Locate the cell with the specified text and output its (x, y) center coordinate. 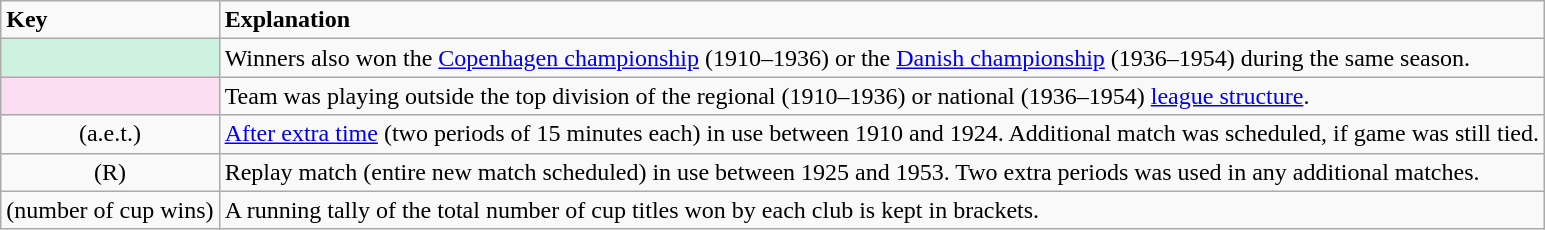
Winners also won the Copenhagen championship (1910–1936) or the Danish championship (1936–1954) during the same season. (882, 58)
Team was playing outside the top division of the regional (1910–1936) or national (1936–1954) league structure. (882, 96)
(number of cup wins) (110, 210)
A running tally of the total number of cup titles won by each club is kept in brackets. (882, 210)
Key (110, 20)
Replay match (entire new match scheduled) in use between 1925 and 1953. Two extra periods was used in any additional matches. (882, 172)
(R) (110, 172)
(a.e.t.) (110, 134)
After extra time (two periods of 15 minutes each) in use between 1910 and 1924. Additional match was scheduled, if game was still tied. (882, 134)
Explanation (882, 20)
